Capture the cell that displays the provided text and extract its [X, Y] central coordinate. 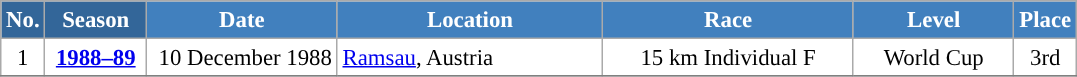
10 December 1988 [242, 58]
Place [1045, 20]
Season [96, 20]
No. [23, 20]
Location [470, 20]
1988–89 [96, 58]
1 [23, 58]
World Cup [934, 58]
15 km Individual F [728, 58]
Ramsau, Austria [470, 58]
3rd [1045, 58]
Level [934, 20]
Date [242, 20]
Race [728, 20]
